For the text-containing cell, return its midpoint in (X, Y) coordinate format. 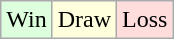
Loss (145, 20)
Win (26, 20)
Draw (84, 20)
